Return [X, Y] of the center of cell containing provided text 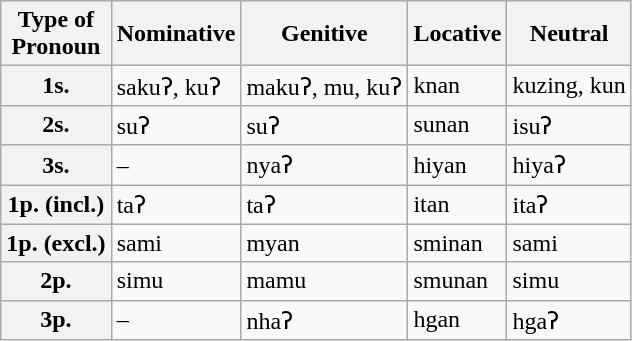
Locative [458, 34]
nhaʔ [324, 320]
Neutral [569, 34]
kuzing, kun [569, 86]
mamu [324, 281]
itaʔ [569, 204]
isuʔ [569, 125]
hiyan [458, 165]
3p. [56, 320]
myan [324, 243]
hgan [458, 320]
1s. [56, 86]
2s. [56, 125]
2p. [56, 281]
Type of Pronoun [56, 34]
nyaʔ [324, 165]
1p. (excl.) [56, 243]
knan [458, 86]
sminan [458, 243]
itan [458, 204]
hiyaʔ [569, 165]
Nominative [176, 34]
sunan [458, 125]
smunan [458, 281]
1p. (incl.) [56, 204]
makuʔ, mu, kuʔ [324, 86]
3s. [56, 165]
hgaʔ [569, 320]
Genitive [324, 34]
sakuʔ, kuʔ [176, 86]
